Provide the (x, y) coordinate of the cell's center where the given text is located.  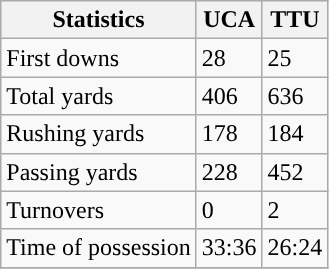
26:24 (295, 248)
452 (295, 172)
25 (295, 58)
228 (229, 172)
178 (229, 134)
Total yards (99, 96)
First downs (99, 58)
636 (295, 96)
Rushing yards (99, 134)
0 (229, 210)
Statistics (99, 20)
2 (295, 210)
33:36 (229, 248)
TTU (295, 20)
28 (229, 58)
Passing yards (99, 172)
UCA (229, 20)
406 (229, 96)
Time of possession (99, 248)
184 (295, 134)
Turnovers (99, 210)
